Scan for the cell matching the given text and deliver its (X, Y) coordinate at center. 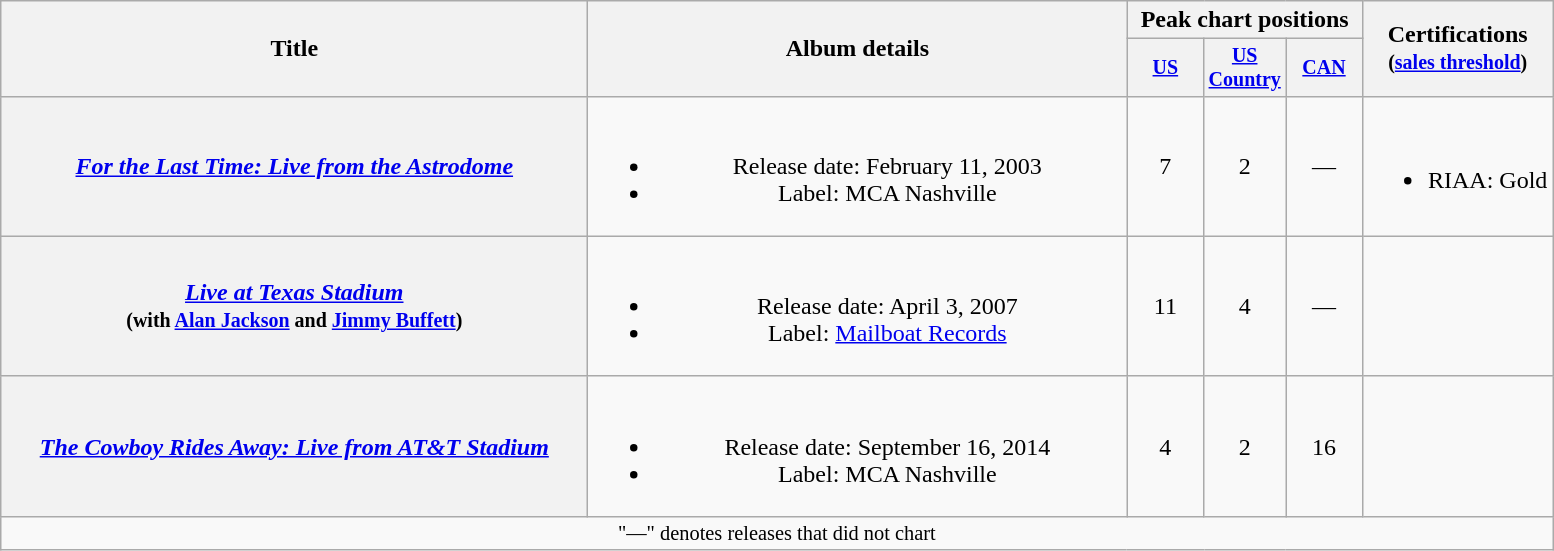
Title (294, 49)
Live at Texas Stadium(with Alan Jackson and Jimmy Buffett) (294, 306)
CAN (1324, 68)
The Cowboy Rides Away: Live from AT&T Stadium (294, 446)
11 (1166, 306)
Album details (858, 49)
US (1166, 68)
For the Last Time: Live from the Astrodome (294, 166)
7 (1166, 166)
Peak chart positions (1245, 20)
Release date: April 3, 2007Label: Mailboat Records (858, 306)
Release date: September 16, 2014Label: MCA Nashville (858, 446)
RIAA: Gold (1457, 166)
16 (1324, 446)
US Country (1245, 68)
Release date: February 11, 2003Label: MCA Nashville (858, 166)
"—" denotes releases that did not chart (777, 533)
Certifications(sales threshold) (1457, 49)
